Identify which cell holds the provided text, then report its [x, y] central coordinate. 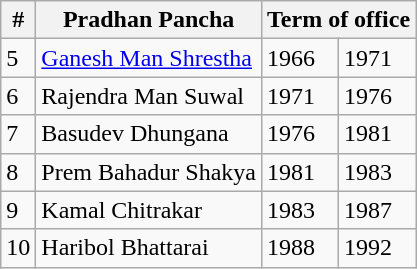
9 [18, 210]
8 [18, 172]
1987 [378, 210]
Prem Bahadur Shakya [149, 172]
1992 [378, 248]
5 [18, 58]
1988 [300, 248]
Ganesh Man Shrestha [149, 58]
Kamal Chitrakar [149, 210]
Pradhan Pancha [149, 20]
1966 [300, 58]
# [18, 20]
Rajendra Man Suwal [149, 96]
Term of office [338, 20]
10 [18, 248]
7 [18, 134]
Haribol Bhattarai [149, 248]
Basudev Dhungana [149, 134]
6 [18, 96]
